Extract the [x, y] coordinate from the center of the cell holding the provided text.  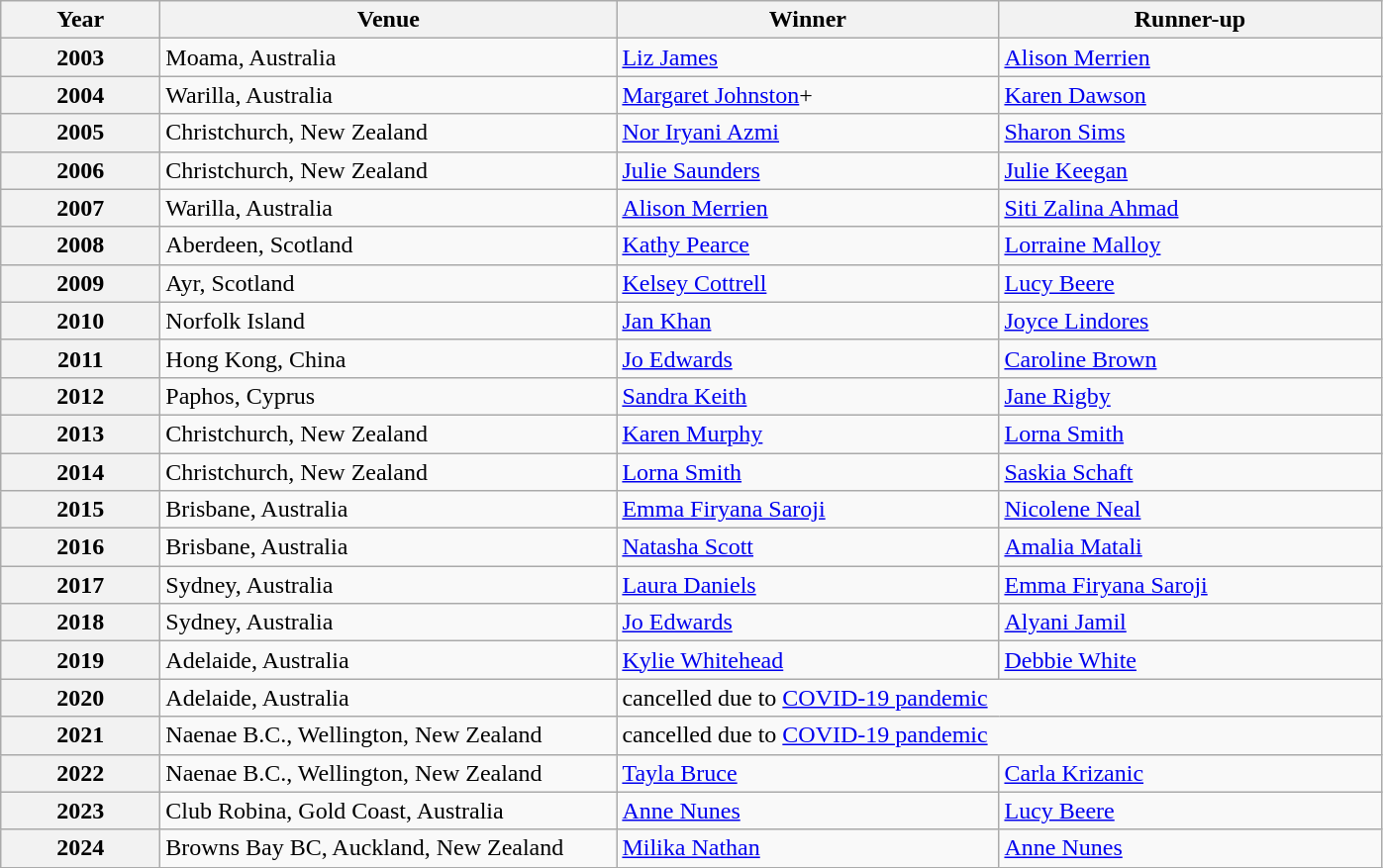
Amalia Matali [1190, 547]
2003 [81, 57]
Runner-up [1190, 20]
Margaret Johnston+ [808, 95]
Venue [388, 20]
2016 [81, 547]
Karen Murphy [808, 434]
2005 [81, 133]
2015 [81, 510]
Jane Rigby [1190, 396]
2020 [81, 698]
2022 [81, 773]
Kathy Pearce [808, 245]
Debbie White [1190, 660]
Laura Daniels [808, 585]
2017 [81, 585]
2013 [81, 434]
Norfolk Island [388, 321]
Year [81, 20]
Ayr, Scotland [388, 283]
Aberdeen, Scotland [388, 245]
Liz James [808, 57]
Karen Dawson [1190, 95]
2012 [81, 396]
Kelsey Cottrell [808, 283]
Tayla Bruce [808, 773]
Winner [808, 20]
Saskia Schaft [1190, 472]
Nor Iryani Azmi [808, 133]
Browns Bay BC, Auckland, New Zealand [388, 848]
Lorraine Malloy [1190, 245]
2011 [81, 358]
2024 [81, 848]
Kylie Whitehead [808, 660]
2021 [81, 735]
Joyce Lindores [1190, 321]
Nicolene Neal [1190, 510]
Julie Saunders [808, 170]
Siti Zalina Ahmad [1190, 208]
2023 [81, 811]
2004 [81, 95]
2006 [81, 170]
Natasha Scott [808, 547]
Club Robina, Gold Coast, Australia [388, 811]
2014 [81, 472]
2007 [81, 208]
Sharon Sims [1190, 133]
Jan Khan [808, 321]
Sandra Keith [808, 396]
2018 [81, 623]
2010 [81, 321]
2009 [81, 283]
Carla Krizanic [1190, 773]
Moama, Australia [388, 57]
2019 [81, 660]
Julie Keegan [1190, 170]
Milika Nathan [808, 848]
Paphos, Cyprus [388, 396]
Hong Kong, China [388, 358]
Caroline Brown [1190, 358]
2008 [81, 245]
Alyani Jamil [1190, 623]
